Return the [X, Y] coordinate for the center point of the cell that contains the specified text.  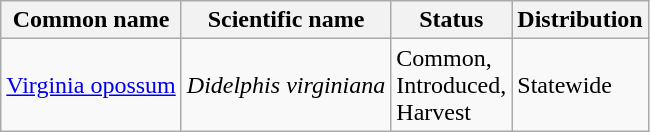
Scientific name [286, 20]
Statewide [580, 85]
Common,Introduced,Harvest [452, 85]
Distribution [580, 20]
Common name [92, 20]
Didelphis virginiana [286, 85]
Status [452, 20]
Virginia opossum [92, 85]
